Find where the given text appears and provide that cell's center as [X, Y] coordinate. 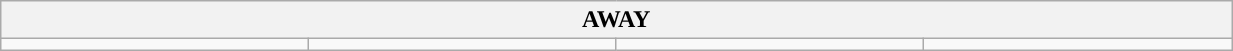
AWAY [616, 20]
